Scan for the cell matching the given text and deliver its [x, y] coordinate at center. 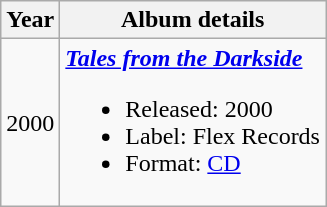
Album details [193, 20]
2000 [30, 122]
Year [30, 20]
Tales from the DarksideReleased: 2000Label: Flex RecordsFormat: CD [193, 122]
